For the text-containing cell, return its midpoint in (X, Y) coordinate format. 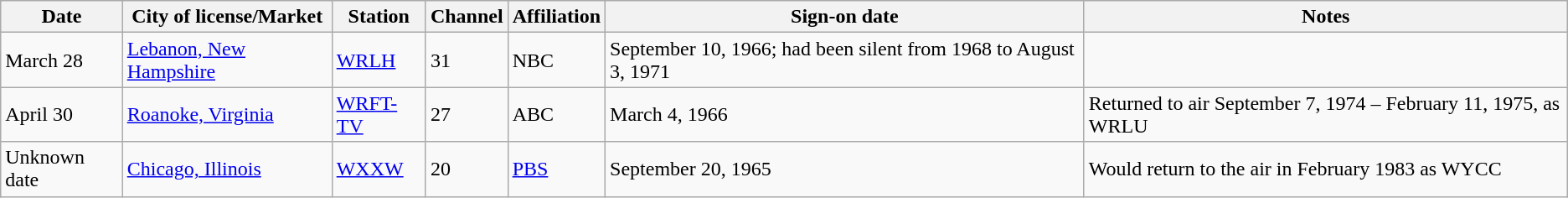
NBC (556, 60)
September 10, 1966; had been silent from 1968 to August 3, 1971 (845, 60)
September 20, 1965 (845, 169)
PBS (556, 169)
Notes (1325, 17)
Unknown date (62, 169)
20 (467, 169)
Affiliation (556, 17)
City of license/Market (227, 17)
Would return to the air in February 1983 as WYCC (1325, 169)
ABC (556, 114)
Channel (467, 17)
March 4, 1966 (845, 114)
Chicago, Illinois (227, 169)
March 28 (62, 60)
April 30 (62, 114)
WXXW (379, 169)
Roanoke, Virginia (227, 114)
Station (379, 17)
Returned to air September 7, 1974 – February 11, 1975, as WRLU (1325, 114)
27 (467, 114)
Sign-on date (845, 17)
Date (62, 17)
31 (467, 60)
WRLH (379, 60)
WRFT-TV (379, 114)
Lebanon, New Hampshire (227, 60)
